Detect which cell encompasses the target text, then output its (X, Y) center coordinate. 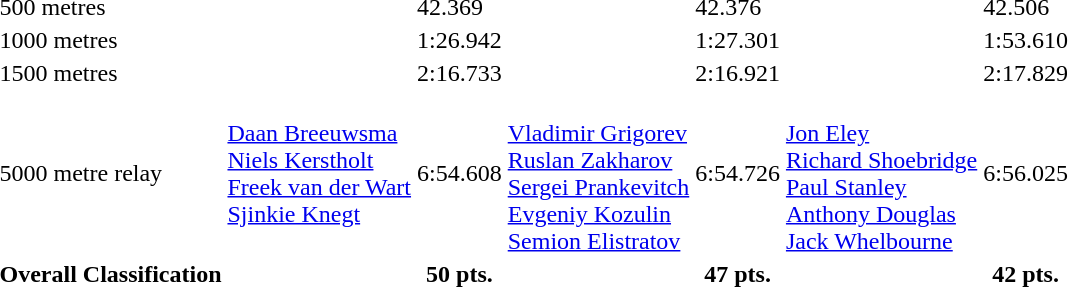
Daan BreeuwsmaNiels KerstholtFreek van der WartSjinkie Knegt (320, 174)
2:16.733 (460, 73)
2:16.921 (738, 73)
1:27.301 (738, 40)
1:26.942 (460, 40)
6:54.726 (738, 174)
6:54.608 (460, 174)
Vladimir GrigorevRuslan ZakharovSergei PrankevitchEvgeniy KozulinSemion Elistratov (598, 174)
Jon EleyRichard ShoebridgePaul StanleyAnthony DouglasJack Whelbourne (881, 174)
